Detect which cell encompasses the target text, then output its (X, Y) center coordinate. 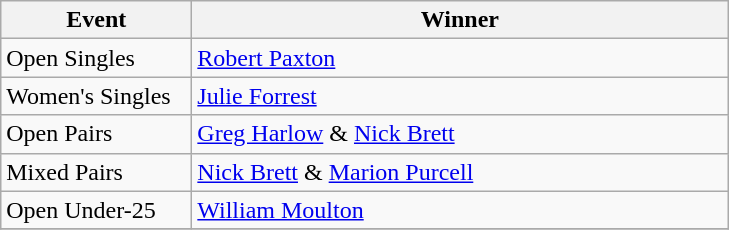
Robert Paxton (460, 58)
Women's Singles (96, 96)
Julie Forrest (460, 96)
Event (96, 20)
Open Under-25 (96, 210)
Nick Brett & Marion Purcell (460, 172)
William Moulton (460, 210)
Greg Harlow & Nick Brett (460, 134)
Winner (460, 20)
Mixed Pairs (96, 172)
Open Pairs (96, 134)
Open Singles (96, 58)
